Identify which cell holds the provided text, then report its (X, Y) central coordinate. 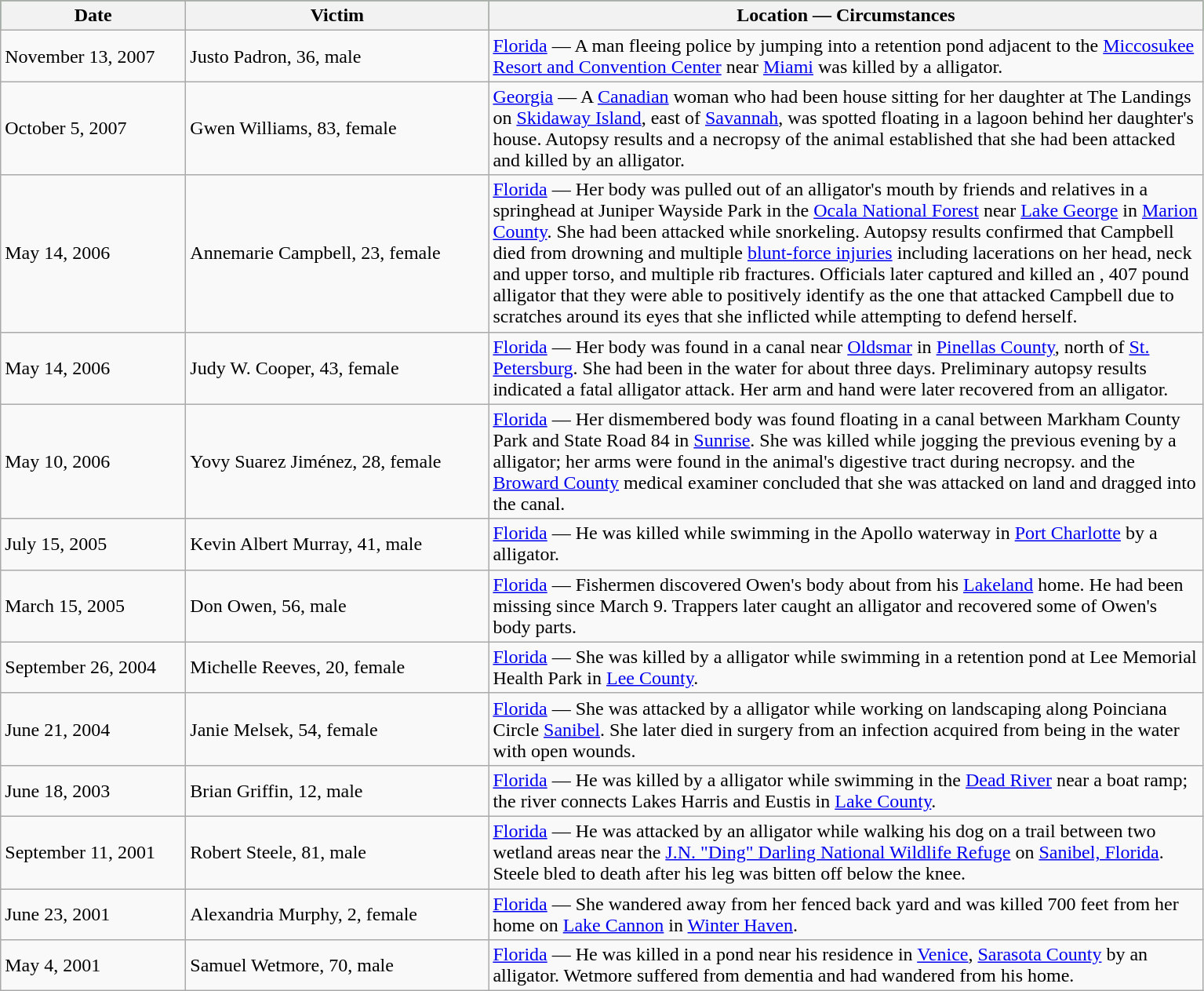
Judy W. Cooper, 43, female (337, 368)
July 15, 2005 (93, 545)
Michelle Reeves, 20, female (337, 667)
Florida — He was killed while swimming in the Apollo waterway in Port Charlotte by a alligator. (846, 545)
Samuel Wetmore, 70, male (337, 965)
Florida — She was killed by a alligator while swimming in a retention pond at Lee Memorial Health Park in Lee County. (846, 667)
September 11, 2001 (93, 852)
June 23, 2001 (93, 913)
Alexandria Murphy, 2, female (337, 913)
Gwen Williams, 83, female (337, 129)
November 13, 2007 (93, 56)
Date (93, 16)
May 4, 2001 (93, 965)
Annemarie Campbell, 23, female (337, 253)
Janie Melsek, 54, female (337, 729)
June 21, 2004 (93, 729)
September 26, 2004 (93, 667)
Justo Padron, 36, male (337, 56)
Don Owen, 56, male (337, 606)
Florida — He was killed by a alligator while swimming in the Dead River near a boat ramp; the river connects Lakes Harris and Eustis in Lake County. (846, 791)
Yovy Suarez Jiménez, 28, female (337, 461)
March 15, 2005 (93, 606)
Location — Circumstances (846, 16)
Florida — She wandered away from her fenced back yard and was killed 700 feet from her home on Lake Cannon in Winter Haven. (846, 913)
Robert Steele, 81, male (337, 852)
Victim (337, 16)
Kevin Albert Murray, 41, male (337, 545)
June 18, 2003 (93, 791)
Brian Griffin, 12, male (337, 791)
October 5, 2007 (93, 129)
May 10, 2006 (93, 461)
